Extract the (x, y) coordinate from the center of the cell holding the provided text.  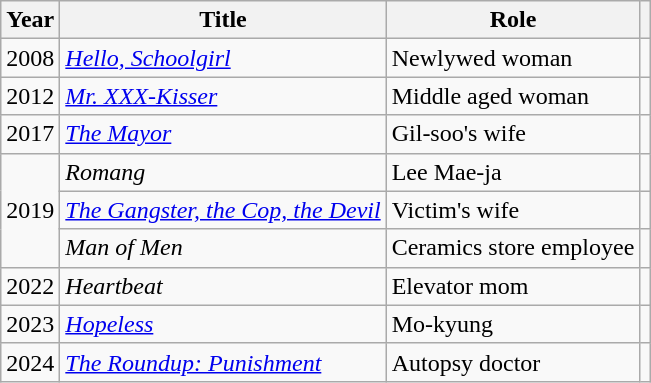
Year (30, 20)
Elevator mom (513, 286)
Heartbeat (223, 286)
Ceramics store employee (513, 248)
Lee Mae-ja (513, 172)
Role (513, 20)
2024 (30, 362)
Hopeless (223, 324)
Mr. XXX-Kisser (223, 96)
Gil-soo's wife (513, 134)
2023 (30, 324)
The Gangster, the Cop, the Devil (223, 210)
Middle aged woman (513, 96)
Man of Men (223, 248)
2012 (30, 96)
The Mayor (223, 134)
2017 (30, 134)
Mo-kyung (513, 324)
The Roundup: Punishment (223, 362)
Title (223, 20)
Newlywed woman (513, 58)
Hello, Schoolgirl (223, 58)
Victim's wife (513, 210)
Autopsy doctor (513, 362)
2022 (30, 286)
Romang (223, 172)
2008 (30, 58)
2019 (30, 210)
